Search for the cell housing the specified text and yield its [X, Y] center coordinate. 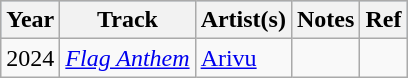
Notes [325, 20]
Arivu [243, 58]
2024 [30, 58]
Artist(s) [243, 20]
Ref [384, 20]
Track [128, 20]
Flag Anthem [128, 58]
Year [30, 20]
